From the cell containing the given text, extract its center point as (x, y) coordinate. 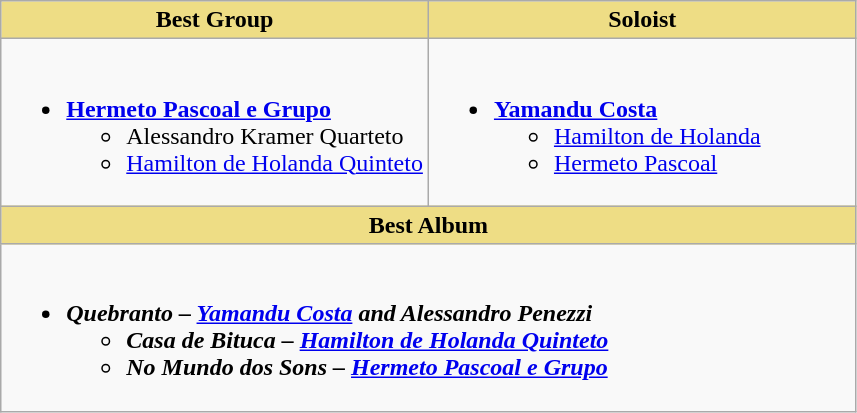
Hermeto Pascoal e GrupoAlessandro Kramer QuartetoHamilton de Holanda Quinteto (215, 122)
Best Album (428, 225)
Soloist (642, 20)
Best Group (215, 20)
Quebranto – Yamandu Costa and Alessandro PenezziCasa de Bituca – Hamilton de Holanda QuintetoNo Mundo dos Sons – Hermeto Pascoal e Grupo (428, 328)
Yamandu CostaHamilton de HolandaHermeto Pascoal (642, 122)
